Output the [X, Y] coordinate of the center of the cell containing the given text.  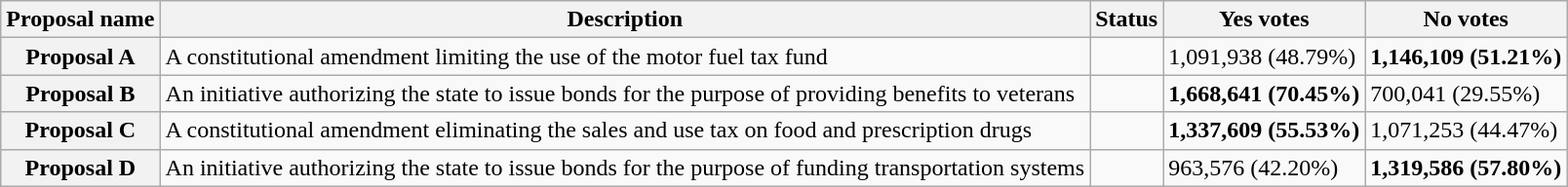
1,668,641 (70.45%) [1264, 93]
Yes votes [1264, 19]
1,091,938 (48.79%) [1264, 56]
A constitutional amendment limiting the use of the motor fuel tax fund [625, 56]
An initiative authorizing the state to issue bonds for the purpose of funding transportation systems [625, 168]
1,319,586 (57.80%) [1467, 168]
1,146,109 (51.21%) [1467, 56]
Proposal C [80, 131]
Proposal B [80, 93]
1,337,609 (55.53%) [1264, 131]
An initiative authorizing the state to issue bonds for the purpose of providing benefits to veterans [625, 93]
Proposal name [80, 19]
1,071,253 (44.47%) [1467, 131]
Proposal A [80, 56]
700,041 (29.55%) [1467, 93]
Proposal D [80, 168]
Status [1127, 19]
A constitutional amendment eliminating the sales and use tax on food and prescription drugs [625, 131]
No votes [1467, 19]
963,576 (42.20%) [1264, 168]
Description [625, 19]
